Determine the (x, y) coordinate at the center of the cell enclosing the given text.  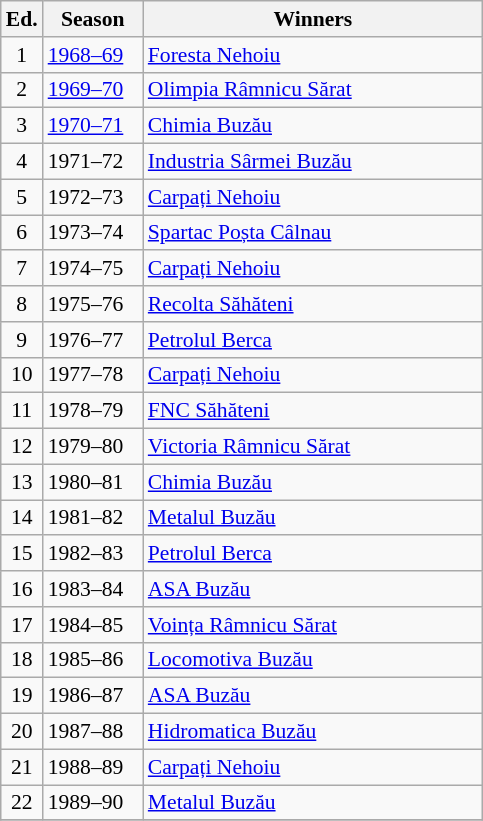
Hidromatica Buzău (313, 732)
Locomotiva Buzău (313, 660)
18 (22, 660)
1 (22, 55)
20 (22, 732)
1980–81 (93, 482)
15 (22, 554)
1970–71 (93, 126)
1979–80 (93, 447)
Olimpia Râmnicu Sărat (313, 90)
1977–78 (93, 375)
2 (22, 90)
14 (22, 518)
1981–82 (93, 518)
22 (22, 803)
10 (22, 375)
21 (22, 767)
19 (22, 696)
12 (22, 447)
16 (22, 589)
3 (22, 126)
5 (22, 197)
Voința Râmnicu Sărat (313, 625)
17 (22, 625)
1971–72 (93, 162)
6 (22, 233)
7 (22, 269)
Season (93, 19)
Spartac Poșta Câlnau (313, 233)
Industria Sârmei Buzău (313, 162)
9 (22, 340)
Recolta Săhăteni (313, 304)
1974–75 (93, 269)
11 (22, 411)
1986–87 (93, 696)
1968–69 (93, 55)
1987–88 (93, 732)
1983–84 (93, 589)
1982–83 (93, 554)
1969–70 (93, 90)
FNC Săhăteni (313, 411)
Victoria Râmnicu Sărat (313, 447)
1984–85 (93, 625)
1976–77 (93, 340)
13 (22, 482)
8 (22, 304)
Winners (313, 19)
1985–86 (93, 660)
1978–79 (93, 411)
1975–76 (93, 304)
1973–74 (93, 233)
1972–73 (93, 197)
Foresta Nehoiu (313, 55)
4 (22, 162)
Ed. (22, 19)
1988–89 (93, 767)
1989–90 (93, 803)
